Search for the cell housing the specified text and yield its [X, Y] center coordinate. 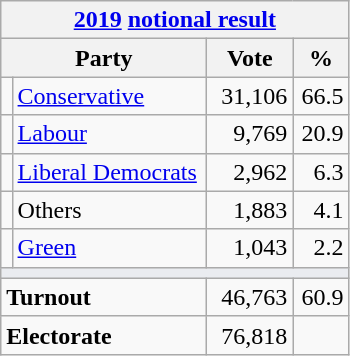
2,962 [250, 172]
Labour [110, 134]
Others [110, 210]
31,106 [250, 96]
46,763 [250, 297]
60.9 [321, 297]
Liberal Democrats [110, 172]
9,769 [250, 134]
4.1 [321, 210]
Party [104, 58]
6.3 [321, 172]
Green [110, 248]
20.9 [321, 134]
76,818 [250, 335]
Electorate [104, 335]
66.5 [321, 96]
1,883 [250, 210]
Turnout [104, 297]
2019 notional result [175, 20]
% [321, 58]
Conservative [110, 96]
1,043 [250, 248]
2.2 [321, 248]
Vote [250, 58]
